Return the [x, y] coordinate for the center point of the cell that contains the specified text.  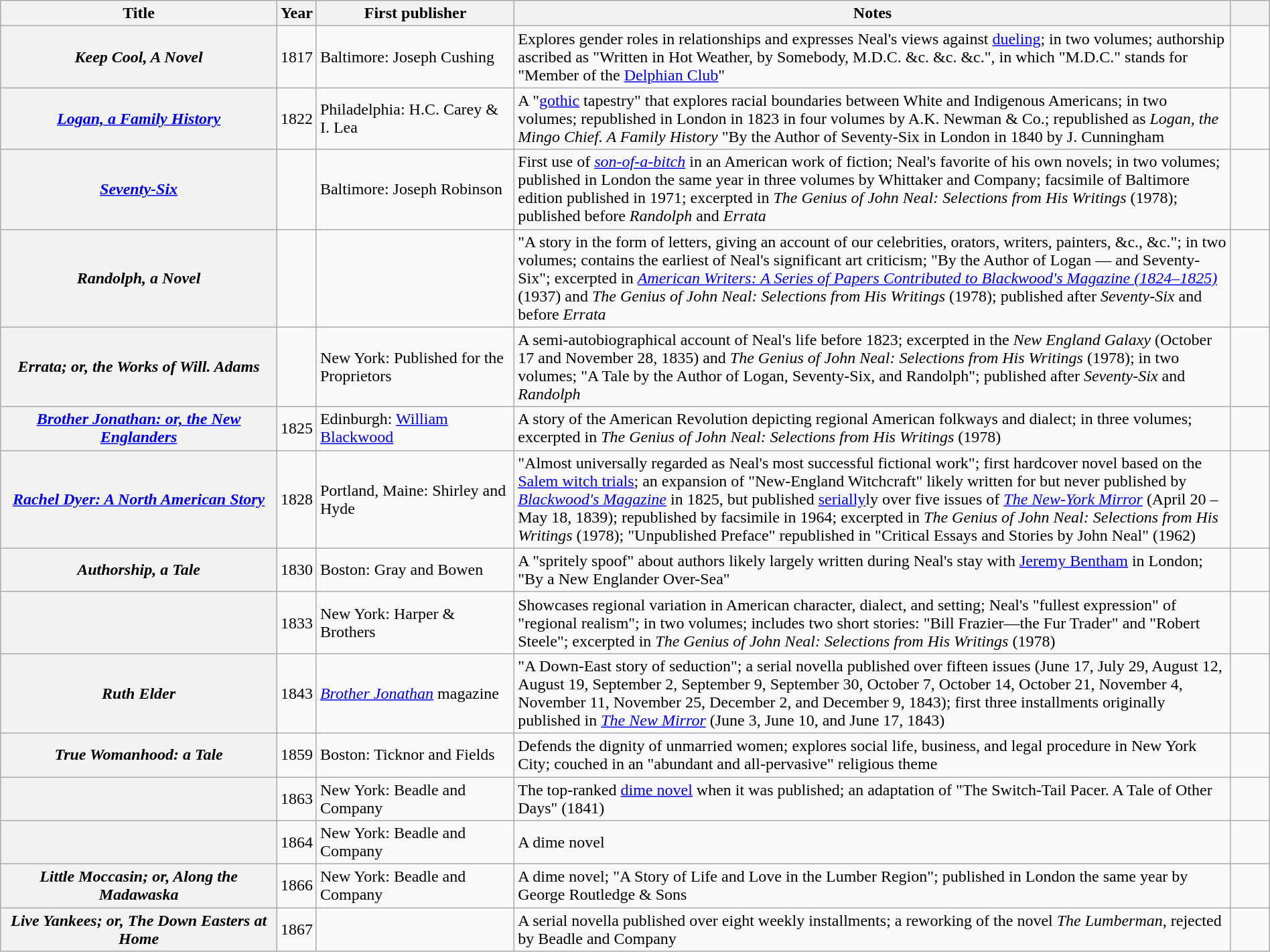
The top-ranked dime novel when it was published; an adaptation of "The Switch-Tail Pacer. A Tale of Other Days" (1841) [873, 799]
A dime novel [873, 843]
Philadelphia: H.C. Carey & I. Lea [415, 119]
1817 [296, 57]
1828 [296, 499]
New York: Published for the Proprietors [415, 367]
Notes [873, 13]
Logan, a Family History [139, 119]
1863 [296, 799]
New York: Harper & Brothers [415, 622]
1843 [296, 693]
Little Moccasin; or, Along the Madawaska [139, 886]
1859 [296, 754]
1822 [296, 119]
Errata; or, the Works of Will. Adams [139, 367]
Keep Cool, A Novel [139, 57]
Ruth Elder [139, 693]
1867 [296, 930]
Authorship, a Tale [139, 569]
1825 [296, 429]
1864 [296, 843]
1830 [296, 569]
Seventy-Six [139, 189]
Brother Jonathan: or, the New Englanders [139, 429]
Brother Jonathan magazine [415, 693]
True Womanhood: a Tale [139, 754]
1833 [296, 622]
Edinburgh: William Blackwood [415, 429]
A dime novel; "A Story of Life and Love in the Lumber Region"; published in London the same year by George Routledge & Sons [873, 886]
Baltimore: Joseph Cushing [415, 57]
First publisher [415, 13]
1866 [296, 886]
Title [139, 13]
Boston: Ticknor and Fields [415, 754]
Randolph, a Novel [139, 278]
Live Yankees; or, The Down Easters at Home [139, 930]
A serial novella published over eight weekly installments; a reworking of the novel The Lumberman, rejected by Beadle and Company [873, 930]
Year [296, 13]
Baltimore: Joseph Robinson [415, 189]
Rachel Dyer: A North American Story [139, 499]
Portland, Maine: Shirley and Hyde [415, 499]
A "spritely spoof" about authors likely largely written during Neal's stay with Jeremy Bentham in London; "By a New Englander Over-Sea" [873, 569]
Boston: Gray and Bowen [415, 569]
